Return [x, y] of the center of cell containing provided text 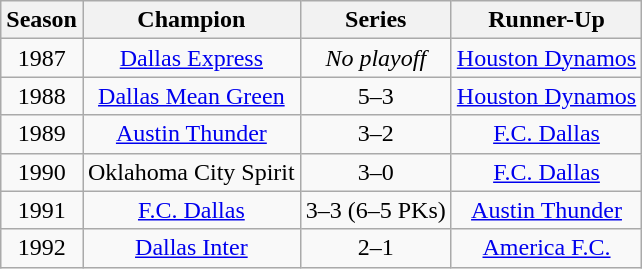
1988 [42, 96]
2–1 [376, 248]
No playoff [376, 58]
Oklahoma City Spirit [191, 172]
5–3 [376, 96]
Champion [191, 20]
Series [376, 20]
1991 [42, 210]
3–3 (6–5 PKs) [376, 210]
Dallas Mean Green [191, 96]
Dallas Express [191, 58]
Runner-Up [546, 20]
1989 [42, 134]
Dallas Inter [191, 248]
3–2 [376, 134]
1990 [42, 172]
America F.C. [546, 248]
1992 [42, 248]
1987 [42, 58]
Season [42, 20]
3–0 [376, 172]
